Capture the cell that displays the provided text and extract its [X, Y] central coordinate. 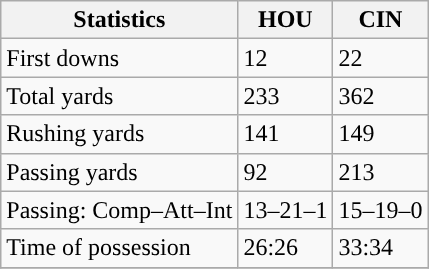
13–21–1 [286, 210]
149 [380, 134]
Total yards [120, 96]
First downs [120, 58]
Statistics [120, 20]
HOU [286, 20]
233 [286, 96]
Passing: Comp–Att–Int [120, 210]
22 [380, 58]
26:26 [286, 248]
33:34 [380, 248]
92 [286, 172]
213 [380, 172]
Rushing yards [120, 134]
362 [380, 96]
12 [286, 58]
15–19–0 [380, 210]
Time of possession [120, 248]
141 [286, 134]
Passing yards [120, 172]
CIN [380, 20]
